Return the [X, Y] coordinate for the center point of the cell that contains the specified text.  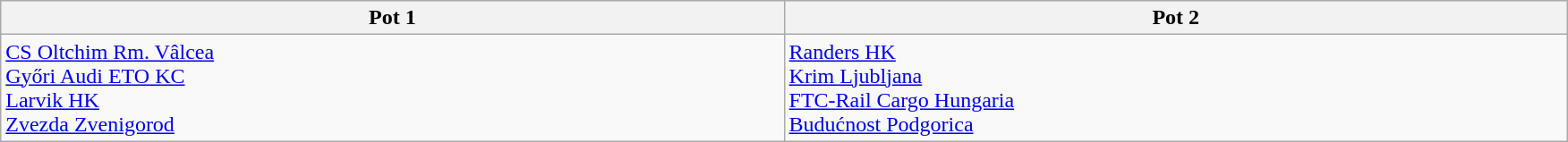
CS Oltchim Rm. Vâlcea Győri Audi ETO KC Larvik HK Zvezda Zvenigorod [392, 88]
Randers HK Krim Ljubljana FTC-Rail Cargo Hungaria Budućnost Podgorica [1176, 88]
Pot 1 [392, 18]
Pot 2 [1176, 18]
